Identify which cell holds the provided text, then report its (X, Y) central coordinate. 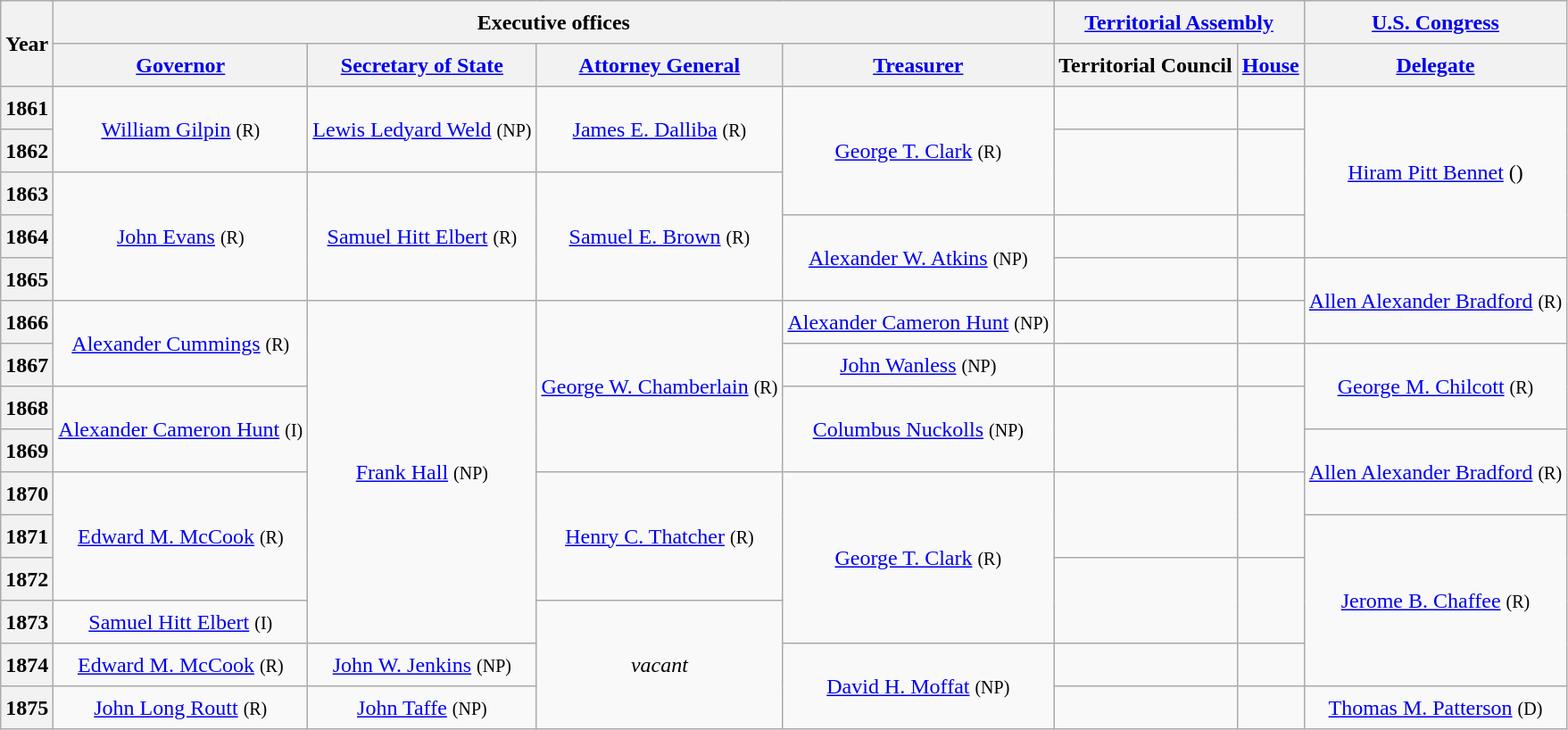
Samuel E. Brown (R) (660, 236)
1866 (27, 322)
1864 (27, 236)
House (1271, 65)
John Taffe (NP) (422, 708)
Alexander Cameron Hunt (NP) (918, 322)
Governor (180, 65)
Attorney General (660, 65)
Lewis Ledyard Weld (NP) (422, 129)
1862 (27, 151)
John Evans (R) (180, 236)
Treasurer (918, 65)
William Gilpin (R) (180, 129)
Executive offices (553, 22)
Secretary of State (422, 65)
1865 (27, 279)
Alexander Cameron Hunt (I) (180, 429)
Hiram Pitt Bennet () (1435, 172)
1870 (27, 494)
James E. Dalliba (R) (660, 129)
David H. Moffat (NP) (918, 686)
1872 (27, 579)
John W. Jenkins (NP) (422, 665)
1869 (27, 451)
1871 (27, 536)
Thomas M. Patterson (D) (1435, 708)
1861 (27, 108)
Territorial Council (1146, 65)
George M. Chilcott (R) (1435, 386)
1874 (27, 665)
1868 (27, 408)
Jerome B. Chaffee (R) (1435, 601)
Year (27, 44)
vacant (660, 665)
Columbus Nuckolls (NP) (918, 429)
George W. Chamberlain (R) (660, 386)
1863 (27, 194)
Samuel Hitt Elbert (R) (422, 236)
Frank Hall (NP) (422, 472)
John Wanless (NP) (918, 365)
1873 (27, 622)
Territorial Assembly (1180, 22)
Samuel Hitt Elbert (I) (180, 622)
John Long Routt (R) (180, 708)
1875 (27, 708)
Henry C. Thatcher (R) (660, 536)
Alexander W. Atkins (NP) (918, 258)
U.S. Congress (1435, 22)
Alexander Cummings (R) (180, 344)
1867 (27, 365)
Delegate (1435, 65)
